Pinpoint the cell where the given text exists, returning its [x, y] midpoint coordinate. 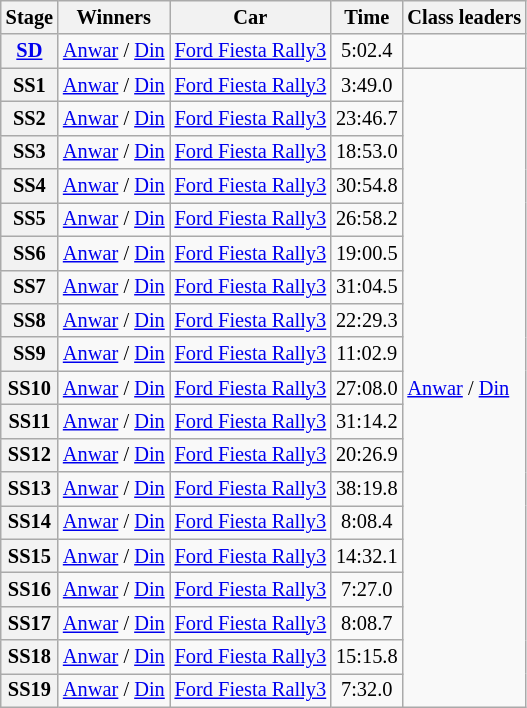
7:32.0 [366, 690]
SS6 [30, 253]
8:08.4 [366, 522]
SS16 [30, 589]
31:04.5 [366, 287]
SS1 [30, 85]
7:27.0 [366, 589]
SS7 [30, 287]
SS13 [30, 489]
Time [366, 17]
15:15.8 [366, 657]
SS17 [30, 623]
SS8 [30, 320]
SS12 [30, 455]
8:08.7 [366, 623]
22:29.3 [366, 320]
SS11 [30, 421]
26:58.2 [366, 219]
SS9 [30, 354]
SS4 [30, 186]
5:02.4 [366, 51]
31:14.2 [366, 421]
Stage [30, 17]
SS10 [30, 388]
SS5 [30, 219]
27:08.0 [366, 388]
18:53.0 [366, 152]
SS2 [30, 118]
SS18 [30, 657]
14:32.1 [366, 556]
20:26.9 [366, 455]
Winners [114, 17]
SS15 [30, 556]
Car [250, 17]
Class leaders [464, 17]
SS3 [30, 152]
SS14 [30, 522]
30:54.8 [366, 186]
11:02.9 [366, 354]
3:49.0 [366, 85]
38:19.8 [366, 489]
SS19 [30, 690]
23:46.7 [366, 118]
SD [30, 51]
19:00.5 [366, 253]
